Detect which cell encompasses the target text, then output its [X, Y] center coordinate. 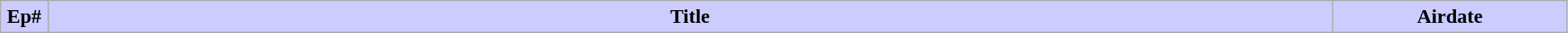
Airdate [1450, 17]
Ep# [24, 17]
Title [690, 17]
